Find where the given text appears and provide that cell's center as [X, Y] coordinate. 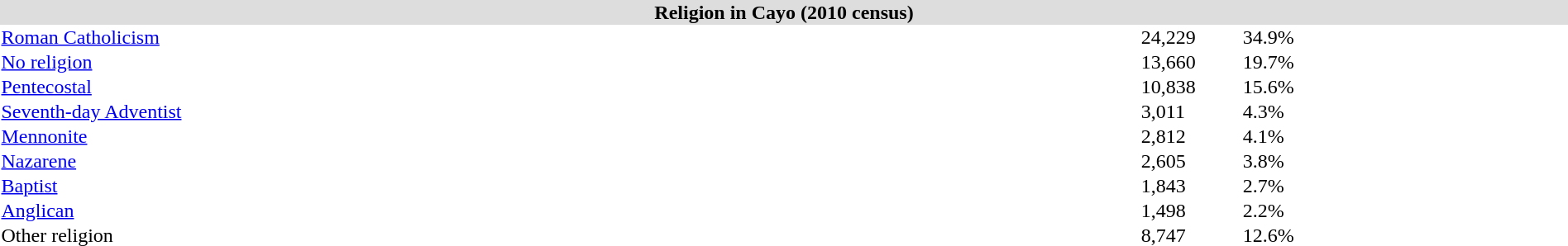
3,011 [1191, 111]
Seventh-day Adventist [570, 111]
2,812 [1191, 136]
Roman Catholicism [570, 37]
13,660 [1191, 62]
2.7% [1404, 186]
4.3% [1404, 111]
4.1% [1404, 136]
Baptist [570, 186]
10,838 [1191, 87]
3.8% [1404, 161]
19.7% [1404, 62]
Mennonite [570, 136]
15.6% [1404, 87]
Religion in Cayo (2010 census) [784, 12]
Anglican [570, 211]
24,229 [1191, 37]
No religion [570, 62]
34.9% [1404, 37]
2.2% [1404, 211]
2,605 [1191, 161]
1,843 [1191, 186]
Pentecostal [570, 87]
1,498 [1191, 211]
Nazarene [570, 161]
